Detect which cell encompasses the target text, then output its [X, Y] center coordinate. 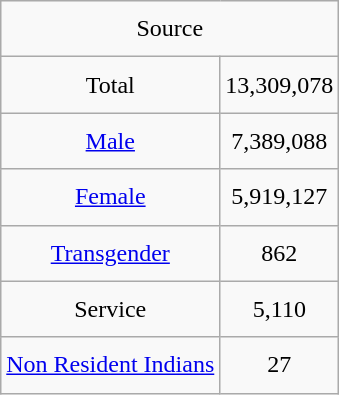
7,389,088 [280, 141]
27 [280, 365]
13,309,078 [280, 85]
Service [110, 309]
Non Resident Indians [110, 365]
Transgender [110, 253]
Male [110, 141]
5,110 [280, 309]
862 [280, 253]
Total [110, 85]
Source [170, 29]
5,919,127 [280, 197]
Female [110, 197]
